Search for the cell housing the specified text and yield its (X, Y) center coordinate. 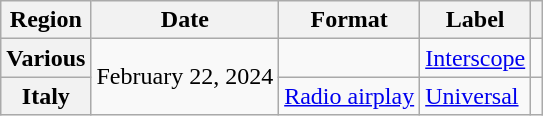
Date (185, 20)
Label (476, 20)
Radio airplay (350, 96)
Universal (476, 96)
February 22, 2024 (185, 77)
Interscope (476, 58)
Italy (46, 96)
Format (350, 20)
Various (46, 58)
Region (46, 20)
